Capture the cell that displays the provided text and extract its [X, Y] central coordinate. 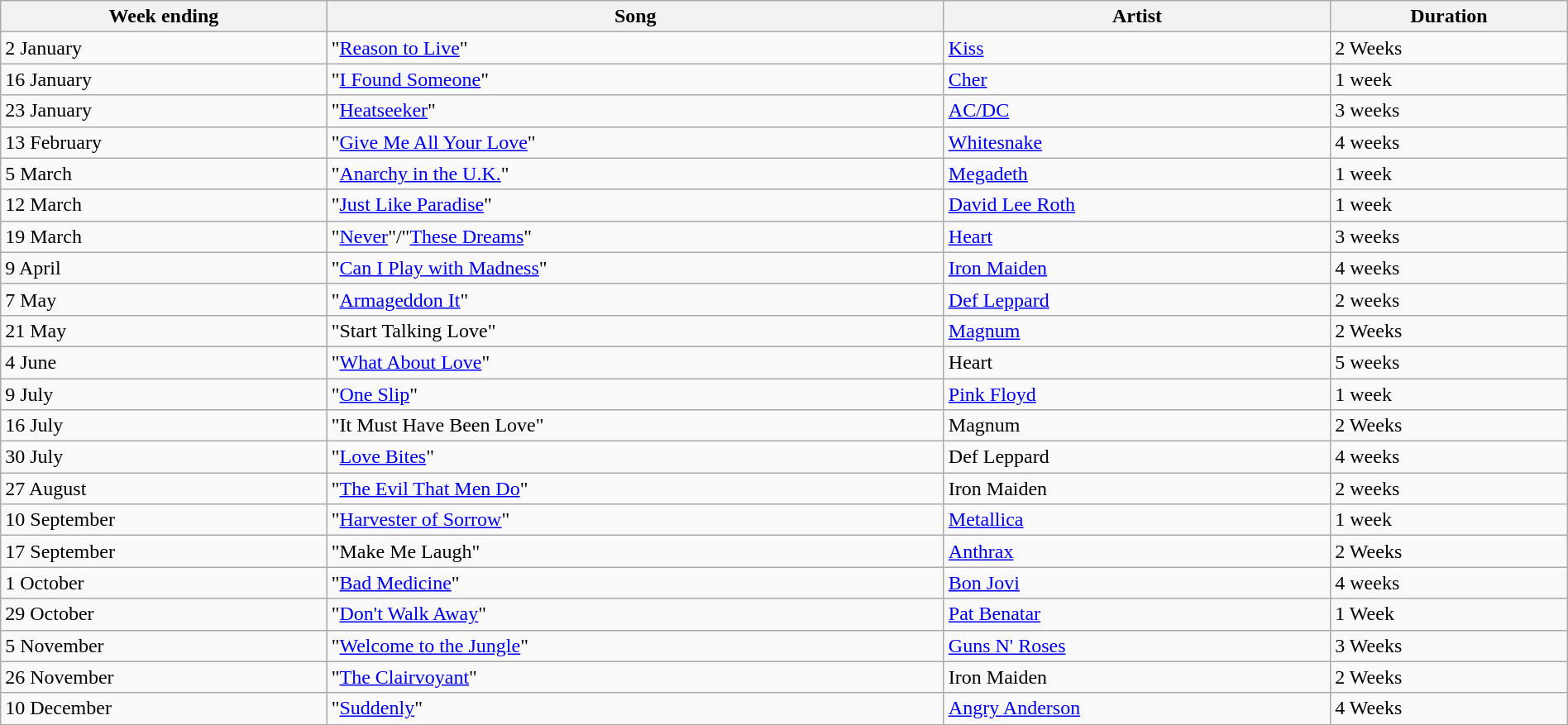
5 March [164, 174]
"Anarchy in the U.K." [635, 174]
26 November [164, 677]
Cher [1136, 79]
"I Found Someone" [635, 79]
23 January [164, 111]
"Heatseeker" [635, 111]
29 October [164, 614]
Whitesnake [1136, 142]
9 July [164, 394]
"The Evil That Men Do" [635, 489]
5 November [164, 646]
16 January [164, 79]
16 July [164, 426]
"Give Me All Your Love" [635, 142]
"Armageddon It" [635, 299]
27 August [164, 489]
Kiss [1136, 48]
"It Must Have Been Love" [635, 426]
"Just Like Paradise" [635, 205]
21 May [164, 331]
7 May [164, 299]
3 Weeks [1449, 646]
Angry Anderson [1136, 708]
Anthrax [1136, 551]
"Harvester of Sorrow" [635, 520]
Pat Benatar [1136, 614]
Guns N' Roses [1136, 646]
"Start Talking Love" [635, 331]
1 Week [1449, 614]
4 June [164, 362]
4 Weeks [1449, 708]
Song [635, 17]
30 July [164, 457]
"Love Bites" [635, 457]
"One Slip" [635, 394]
"Reason to Live" [635, 48]
AC/DC [1136, 111]
"The Clairvoyant" [635, 677]
19 March [164, 236]
12 March [164, 205]
"Can I Play with Madness" [635, 268]
Duration [1449, 17]
"What About Love" [635, 362]
"Make Me Laugh" [635, 551]
10 December [164, 708]
Bon Jovi [1136, 583]
10 September [164, 520]
13 February [164, 142]
5 weeks [1449, 362]
9 April [164, 268]
"Welcome to the Jungle" [635, 646]
Metallica [1136, 520]
2 January [164, 48]
"Suddenly" [635, 708]
Pink Floyd [1136, 394]
"Never"/"These Dreams" [635, 236]
David Lee Roth [1136, 205]
Megadeth [1136, 174]
"Don't Walk Away" [635, 614]
Artist [1136, 17]
"Bad Medicine" [635, 583]
Week ending [164, 17]
1 October [164, 583]
17 September [164, 551]
